Extract the (x, y) coordinate from the center of the cell holding the provided text.  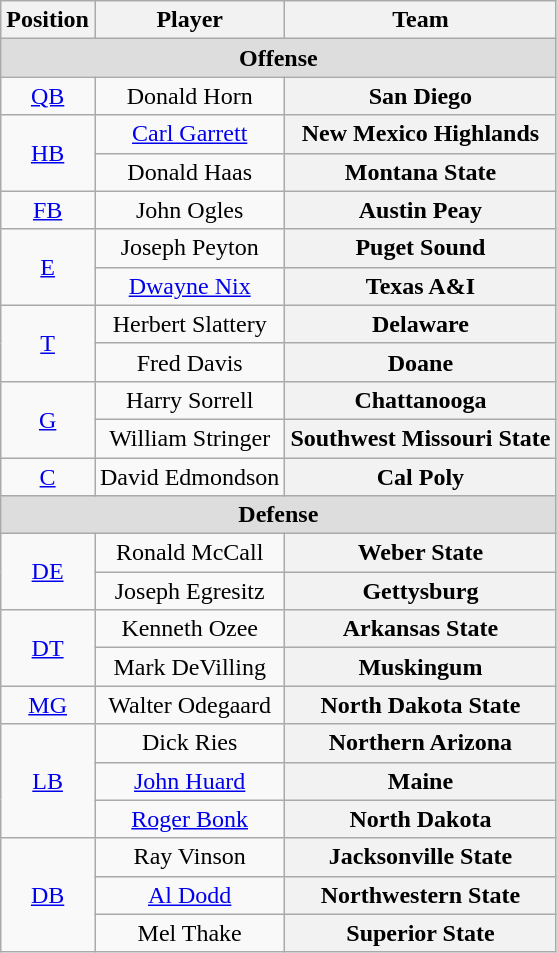
San Diego (420, 96)
Al Dodd (189, 895)
Roger Bonk (189, 819)
DE (48, 572)
FB (48, 210)
HB (48, 153)
Arkansas State (420, 629)
Northwestern State (420, 895)
William Stringer (189, 438)
Doane (420, 362)
Carl Garrett (189, 134)
Herbert Slattery (189, 324)
Walter Odegaard (189, 705)
Cal Poly (420, 477)
DB (48, 895)
John Ogles (189, 210)
Dick Ries (189, 743)
Player (189, 20)
Delaware (420, 324)
Ray Vinson (189, 857)
Offense (278, 58)
Austin Peay (420, 210)
Donald Haas (189, 172)
C (48, 477)
Jacksonville State (420, 857)
Mark DeVilling (189, 667)
Superior State (420, 933)
Chattanooga (420, 400)
Southwest Missouri State (420, 438)
Joseph Peyton (189, 248)
New Mexico Highlands (420, 134)
Puget Sound (420, 248)
Position (48, 20)
Fred Davis (189, 362)
John Huard (189, 781)
MG (48, 705)
Harry Sorrell (189, 400)
Montana State (420, 172)
LB (48, 781)
QB (48, 96)
Team (420, 20)
Mel Thake (189, 933)
Maine (420, 781)
North Dakota State (420, 705)
Muskingum (420, 667)
Weber State (420, 553)
Texas A&I (420, 286)
North Dakota (420, 819)
T (48, 343)
Northern Arizona (420, 743)
Kenneth Ozee (189, 629)
Ronald McCall (189, 553)
G (48, 419)
Defense (278, 515)
E (48, 267)
David Edmondson (189, 477)
DT (48, 648)
Dwayne Nix (189, 286)
Gettysburg (420, 591)
Joseph Egresitz (189, 591)
Donald Horn (189, 96)
